Provide the (x, y) coordinate of the cell's center where the given text is located.  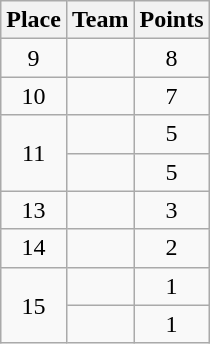
Place (34, 20)
9 (34, 58)
10 (34, 96)
3 (172, 210)
2 (172, 248)
14 (34, 248)
13 (34, 210)
Team (100, 20)
Points (172, 20)
15 (34, 305)
8 (172, 58)
7 (172, 96)
11 (34, 153)
